Detect which cell encompasses the target text, then output its (X, Y) center coordinate. 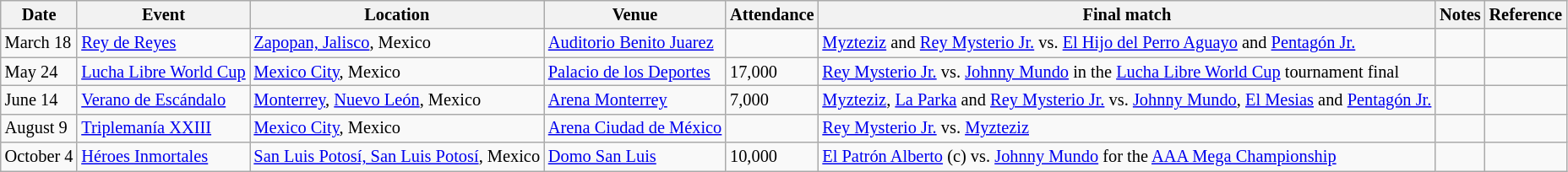
August 9 (39, 128)
Notes (1460, 14)
Verano de Escándalo (163, 99)
Rey Mysterio Jr. vs. Myzteziz (1127, 128)
Myzteziz, La Parka and Rey Mysterio Jr. vs. Johnny Mundo, El Mesias and Pentagón Jr. (1127, 99)
Final match (1127, 14)
Héroes Inmortales (163, 157)
May 24 (39, 72)
October 4 (39, 157)
Arena Monterrey (635, 99)
Monterrey, Nuevo León, Mexico (397, 99)
Venue (635, 14)
Date (39, 14)
Domo San Luis (635, 157)
10,000 (772, 157)
March 18 (39, 43)
Rey de Reyes (163, 43)
Attendance (772, 14)
San Luis Potosí, San Luis Potosí, Mexico (397, 157)
Reference (1526, 14)
17,000 (772, 72)
June 14 (39, 99)
Lucha Libre World Cup (163, 72)
Location (397, 14)
Rey Mysterio Jr. vs. Johnny Mundo in the Lucha Libre World Cup tournament final (1127, 72)
Zapopan, Jalisco, Mexico (397, 43)
Arena Ciudad de México (635, 128)
Event (163, 14)
7,000 (772, 99)
Palacio de los Deportes (635, 72)
Auditorio Benito Juarez (635, 43)
Myzteziz and Rey Mysterio Jr. vs. El Hijo del Perro Aguayo and Pentagón Jr. (1127, 43)
El Patrón Alberto (c) vs. Johnny Mundo for the AAA Mega Championship (1127, 157)
Triplemanía XXIII (163, 128)
